Identify which cell holds the provided text, then report its (x, y) central coordinate. 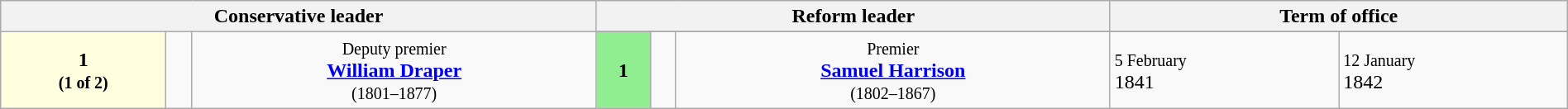
Conservative leader (299, 17)
1(1 of 2) (84, 70)
PremierSamuel Harrison(1802–1867) (893, 70)
12 January1842 (1454, 70)
Reform leader (853, 17)
5 February1841 (1224, 70)
Deputy premier William Draper(1801–1877) (394, 70)
1 (624, 70)
Term of office (1338, 17)
